Capture the cell that displays the provided text and extract its [x, y] central coordinate. 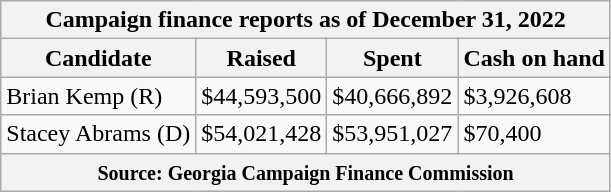
Raised [262, 58]
$54,021,428 [262, 134]
$53,951,027 [392, 134]
$3,926,608 [534, 96]
Campaign finance reports as of December 31, 2022 [306, 20]
Source: Georgia Campaign Finance Commission [306, 172]
$70,400 [534, 134]
Cash on hand [534, 58]
Candidate [98, 58]
Brian Kemp (R) [98, 96]
$44,593,500 [262, 96]
$40,666,892 [392, 96]
Spent [392, 58]
Stacey Abrams (D) [98, 134]
